Output the [X, Y] coordinate of the center of the cell containing the given text.  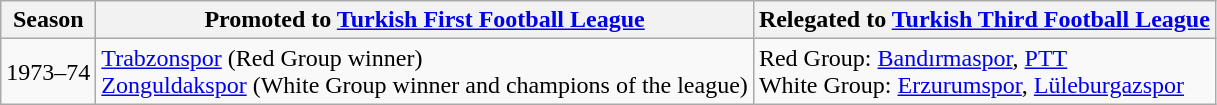
Trabzonspor (Red Group winner)Zonguldakspor (White Group winner and champions of the league) [425, 72]
Relegated to Turkish Third Football League [984, 20]
Red Group: Bandırmaspor, PTTWhite Group: Erzurumspor, Lüleburgazspor [984, 72]
1973–74 [48, 72]
Season [48, 20]
Promoted to Turkish First Football League [425, 20]
